Determine the [x, y] coordinate at the center of the cell enclosing the given text.  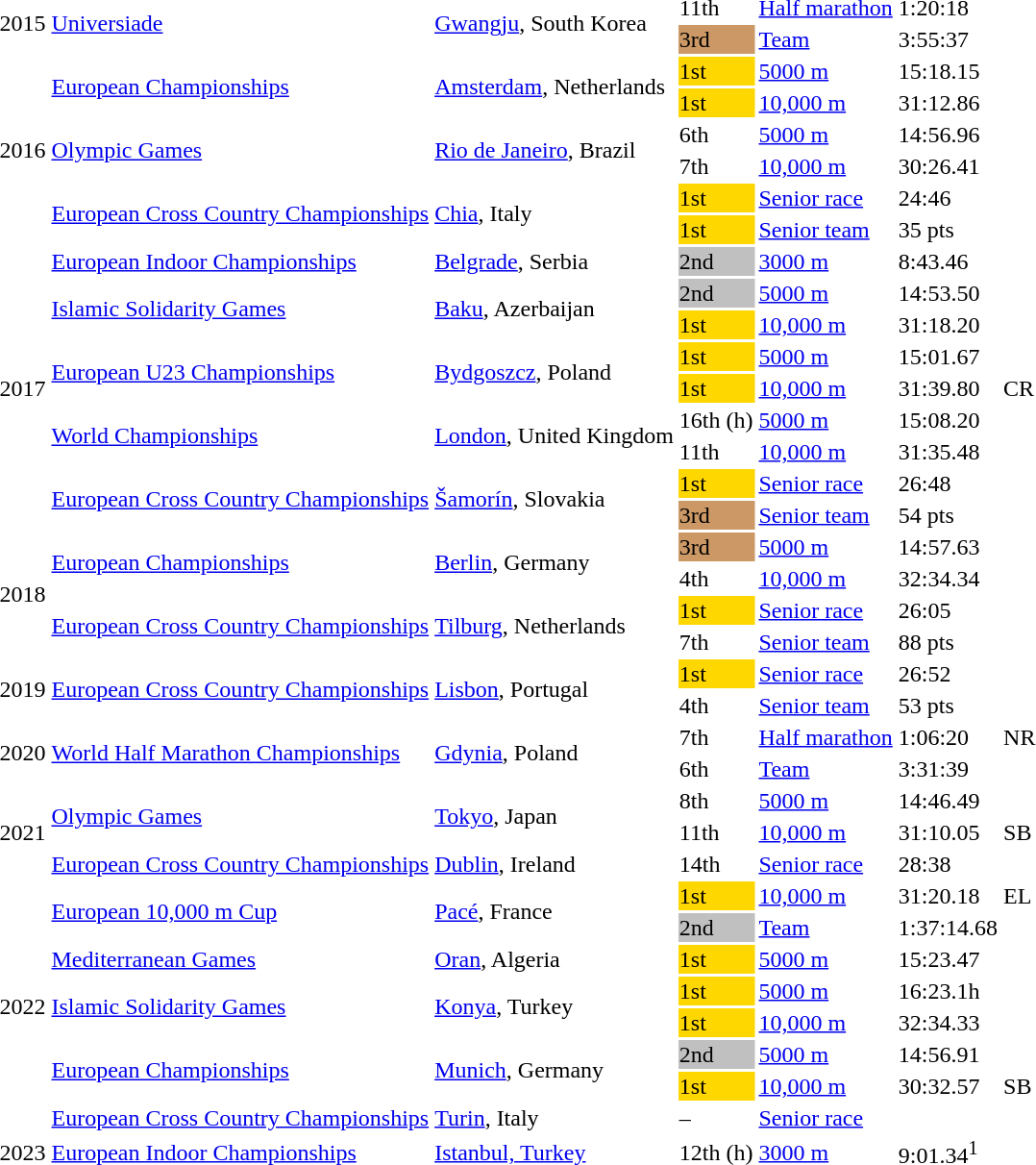
3:31:39 [948, 769]
30:32.57 [948, 1086]
30:26.41 [948, 166]
14:57.63 [948, 547]
14:46.49 [948, 801]
15:23.47 [948, 959]
Munich, Germany [555, 1071]
15:08.20 [948, 420]
World Championships [240, 436]
8:43.46 [948, 261]
Konya, Turkey [555, 1007]
8th [716, 801]
14th [716, 864]
31:10.05 [948, 832]
European Indoor Championships [240, 261]
32:34.34 [948, 579]
24:46 [948, 198]
Pacé, France [555, 911]
– [716, 1118]
Oran, Algeria [555, 959]
31:35.48 [948, 452]
54 pts [948, 515]
16th (h) [716, 420]
1:06:20 [948, 737]
Bydgoszcz, Poland [555, 373]
Tilburg, Netherlands [555, 627]
32:34.33 [948, 1023]
31:20.18 [948, 896]
3000 m [826, 261]
Baku, Azerbaijan [555, 310]
Lisbon, Portugal [555, 690]
35 pts [948, 230]
European U23 Championships [240, 373]
26:05 [948, 610]
26:52 [948, 674]
Half marathon [826, 737]
Amsterdam, Netherlands [555, 87]
88 pts [948, 642]
28:38 [948, 864]
15:18.15 [948, 71]
14:53.50 [948, 293]
Turin, Italy [555, 1118]
31:12.86 [948, 103]
Belgrade, Serbia [555, 261]
World Half Marathon Championships [240, 754]
European 10,000 m Cup [240, 911]
Gdynia, Poland [555, 754]
Dublin, Ireland [555, 864]
16:23.1h [948, 991]
31:39.80 [948, 388]
Rio de Janeiro, Brazil [555, 150]
14:56.91 [948, 1054]
53 pts [948, 706]
1:37:14.68 [948, 928]
Berlin, Germany [555, 563]
Šamorín, Slovakia [555, 500]
Tokyo, Japan [555, 817]
Mediterranean Games [240, 959]
London, United Kingdom [555, 436]
Chia, Italy [555, 213]
3:55:37 [948, 39]
31:18.20 [948, 325]
26:48 [948, 483]
14:56.96 [948, 135]
15:01.67 [948, 357]
